From the cell containing the given text, extract its center point as [x, y] coordinate. 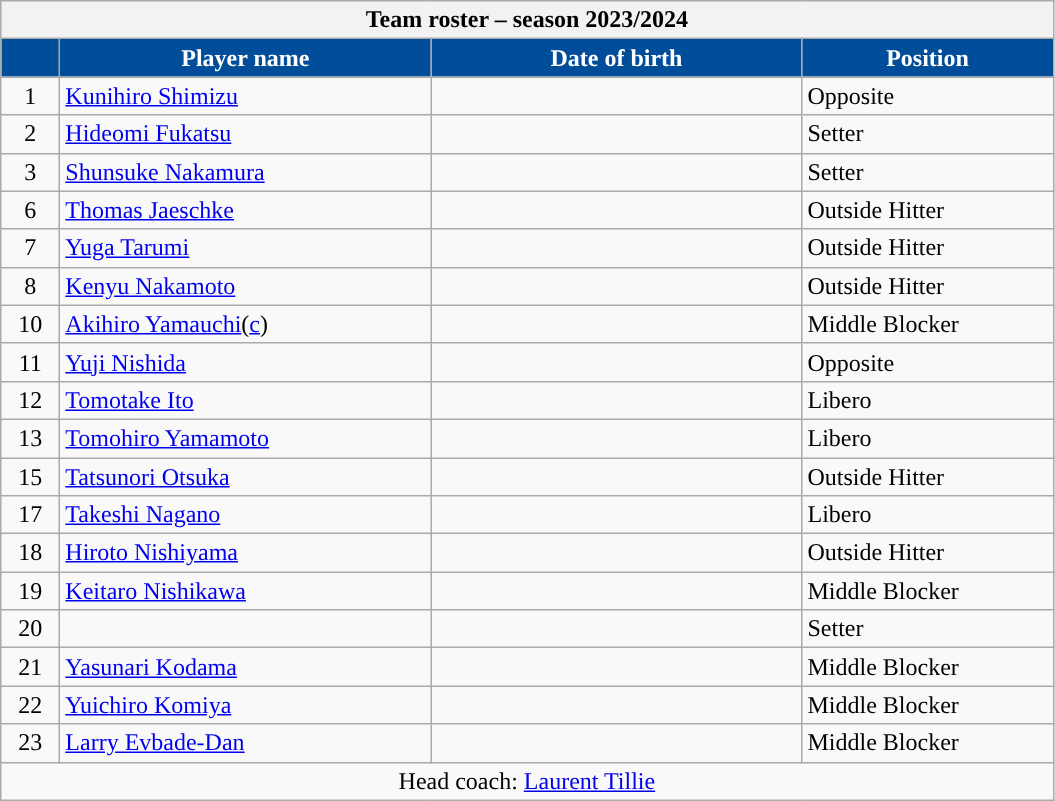
10 [30, 324]
Shunsuke Nakamura [246, 172]
Takeshi Nagano [246, 515]
13 [30, 438]
Head coach: Laurent Tillie [527, 781]
23 [30, 743]
Team roster – season 2023/2024 [527, 20]
3 [30, 172]
15 [30, 477]
Yuichiro Komiya [246, 705]
Hideomi Fukatsu [246, 134]
12 [30, 400]
8 [30, 286]
Tomohiro Yamamoto [246, 438]
6 [30, 210]
Larry Evbade-Dan [246, 743]
19 [30, 591]
Kunihiro Shimizu [246, 96]
Hiroto Nishiyama [246, 553]
Thomas Jaeschke [246, 210]
1 [30, 96]
20 [30, 629]
2 [30, 134]
11 [30, 362]
Yasunari Kodama [246, 667]
Yuji Nishida [246, 362]
22 [30, 705]
Tatsunori Otsuka [246, 477]
Kenyu Nakamoto [246, 286]
17 [30, 515]
Akihiro Yamauchi(c) [246, 324]
7 [30, 248]
Tomotake Ito [246, 400]
Player name [246, 58]
21 [30, 667]
18 [30, 553]
Yuga Tarumi [246, 248]
Keitaro Nishikawa [246, 591]
Position [928, 58]
Date of birth [616, 58]
